Output the [X, Y] coordinate of the center of the cell containing the given text.  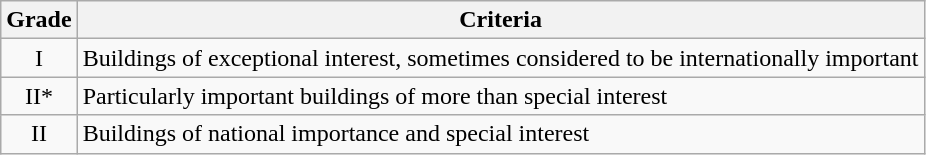
II [39, 134]
Particularly important buildings of more than special interest [500, 96]
I [39, 58]
Criteria [500, 20]
Grade [39, 20]
Buildings of exceptional interest, sometimes considered to be internationally important [500, 58]
Buildings of national importance and special interest [500, 134]
II* [39, 96]
